Locate the cell with the specified text and output its (x, y) center coordinate. 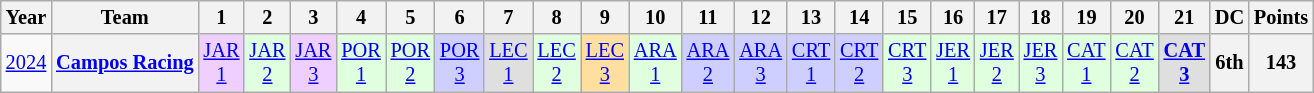
CRT2 (859, 63)
LEC1 (508, 63)
7 (508, 17)
19 (1086, 17)
21 (1184, 17)
143 (1281, 63)
16 (953, 17)
3 (313, 17)
9 (605, 17)
10 (656, 17)
ARA1 (656, 63)
ARA2 (708, 63)
POR1 (360, 63)
DC (1230, 17)
JAR1 (221, 63)
CAT1 (1086, 63)
13 (811, 17)
CAT2 (1134, 63)
POR2 (410, 63)
20 (1134, 17)
ARA3 (760, 63)
12 (760, 17)
17 (997, 17)
POR3 (460, 63)
Campos Racing (124, 63)
18 (1041, 17)
1 (221, 17)
4 (360, 17)
Points (1281, 17)
Year (26, 17)
CRT3 (907, 63)
LEC2 (556, 63)
2 (267, 17)
6th (1230, 63)
JER2 (997, 63)
14 (859, 17)
JAR2 (267, 63)
JAR3 (313, 63)
CAT3 (1184, 63)
15 (907, 17)
JER3 (1041, 63)
5 (410, 17)
JER1 (953, 63)
11 (708, 17)
8 (556, 17)
Team (124, 17)
6 (460, 17)
2024 (26, 63)
LEC3 (605, 63)
CRT1 (811, 63)
